Detect which cell encompasses the target text, then output its (x, y) center coordinate. 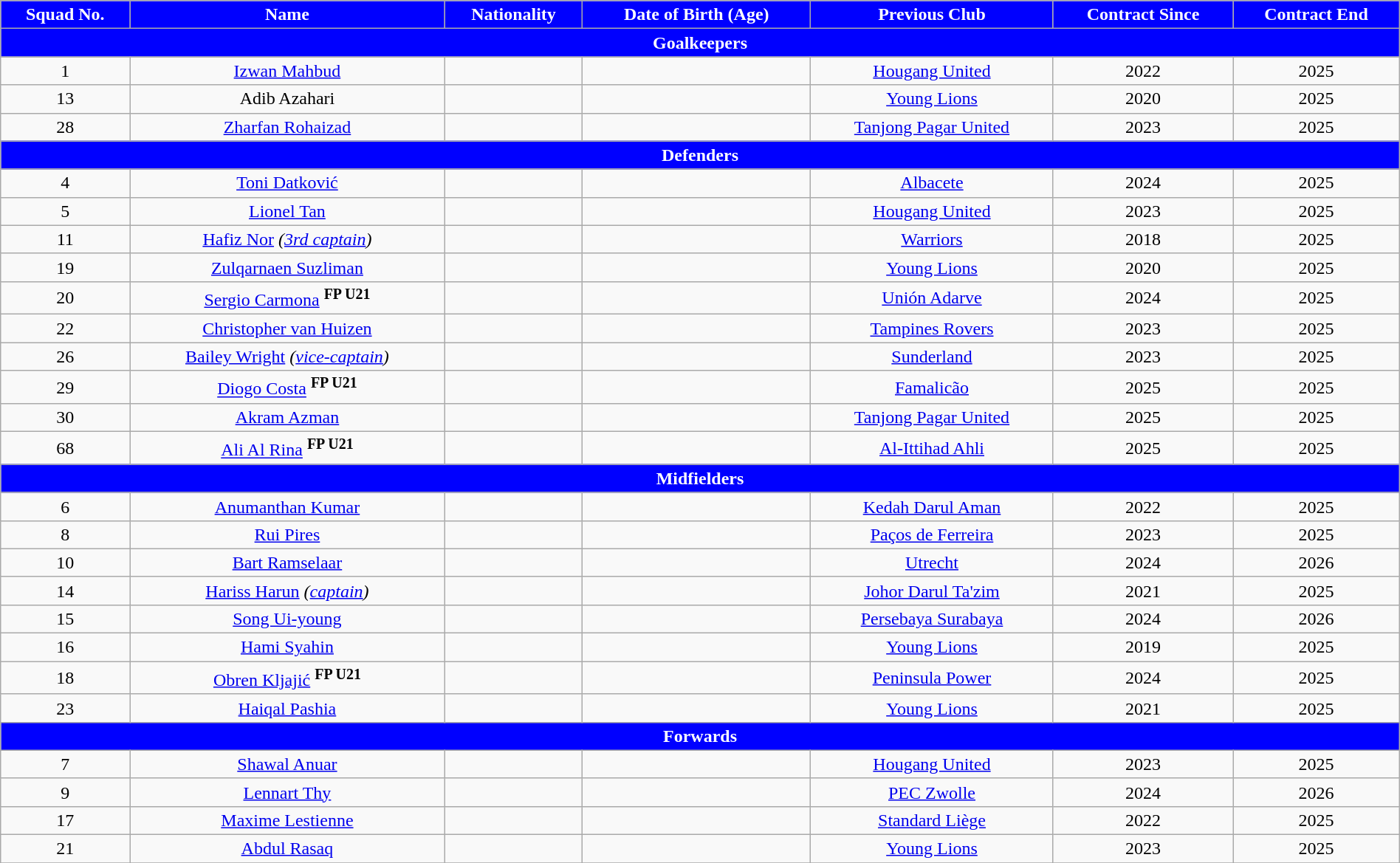
Contract Since (1143, 15)
Utrecht (932, 563)
Famalicão (932, 387)
8 (65, 534)
Johor Darul Ta'zim (932, 591)
26 (65, 357)
Hariss Harun (captain) (287, 591)
Anumanthan Kumar (287, 506)
23 (65, 708)
Peninsula Power (932, 678)
22 (65, 329)
28 (65, 127)
Haiqal Pashia (287, 708)
Al-Ittihad Ahli (932, 449)
18 (65, 678)
17 (65, 820)
Kedah Darul Aman (932, 506)
16 (65, 647)
Hami Syahin (287, 647)
Akram Azman (287, 418)
Standard Liège (932, 820)
Zulqarnaen Suzliman (287, 267)
5 (65, 211)
68 (65, 449)
Lionel Tan (287, 211)
Goalkeepers (700, 43)
Tampines Rovers (932, 329)
1 (65, 71)
Toni Datković (287, 183)
Persebaya Surabaya (932, 619)
29 (65, 387)
15 (65, 619)
9 (65, 792)
Diogo Costa FP U21 (287, 387)
Contract End (1317, 15)
Sergio Carmona FP U21 (287, 298)
2019 (1143, 647)
7 (65, 764)
Midfielders (700, 478)
PEC Zwolle (932, 792)
Obren Kljajić FP U21 (287, 678)
Zharfan Rohaizad (287, 127)
Forwards (700, 736)
Hafiz Nor (3rd captain) (287, 239)
Previous Club (932, 15)
Albacete (932, 183)
10 (65, 563)
30 (65, 418)
Lennart Thy (287, 792)
21 (65, 849)
Abdul Rasaq (287, 849)
Bailey Wright (vice-captain) (287, 357)
Bart Ramselaar (287, 563)
Shawal Anuar (287, 764)
13 (65, 99)
Maxime Lestienne (287, 820)
Nationality (514, 15)
Unión Adarve (932, 298)
Sunderland (932, 357)
14 (65, 591)
2018 (1143, 239)
Ali Al Rina FP U21 (287, 449)
19 (65, 267)
Song Ui-young (287, 619)
Paços de Ferreira (932, 534)
Izwan Mahbud (287, 71)
Defenders (700, 155)
Warriors (932, 239)
Name (287, 15)
Squad No. (65, 15)
11 (65, 239)
4 (65, 183)
Rui Pires (287, 534)
Adib Azahari (287, 99)
6 (65, 506)
Date of Birth (Age) (697, 15)
20 (65, 298)
Christopher van Huizen (287, 329)
